Provide the [x, y] coordinate of the cell's center where the given text is located.  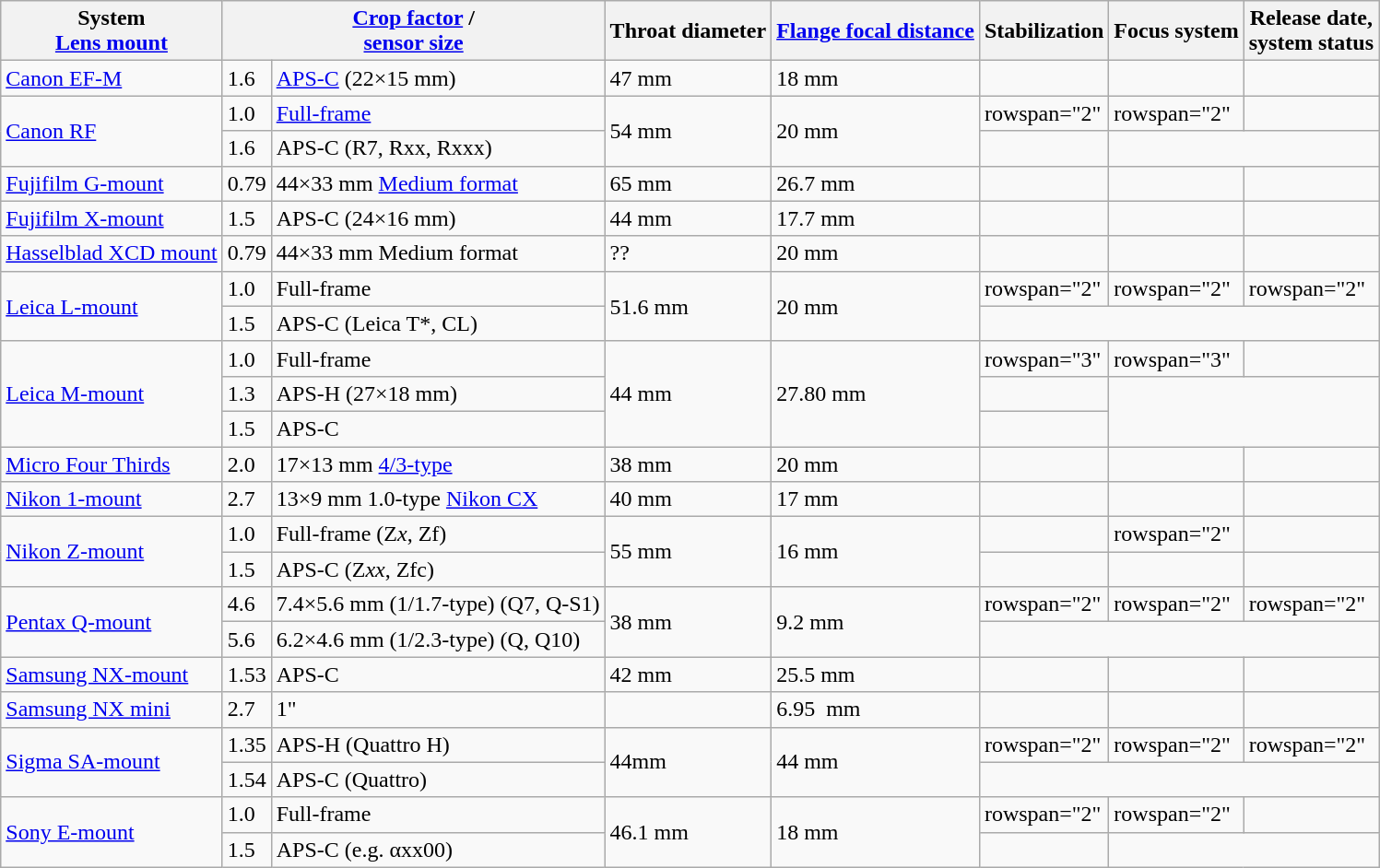
Nikon 1-mount [112, 499]
Fujifilm X-mount [112, 218]
APS-H (Quattro H) [438, 745]
?? [688, 253]
44mm [688, 762]
Hasselblad XCD mount [112, 253]
26.7 mm [876, 183]
APS-C (24×16 mm) [438, 218]
25.5 mm [876, 674]
Flange focal distance [876, 31]
4.6 [247, 604]
65 mm [688, 183]
1" [438, 710]
17.7 mm [876, 218]
Leica L-mount [112, 306]
Canon RF [112, 131]
APS-C (Zxx, Zfc) [438, 569]
17 mm [876, 499]
Crop factor /sensor size [413, 31]
APS-C (22×15 mm) [438, 78]
42 mm [688, 674]
Nikon Z-mount [112, 552]
Canon EF-M [112, 78]
55 mm [688, 552]
1.3 [247, 393]
13×9 mm 1.0-type Nikon CX [438, 499]
16 mm [876, 552]
Stabilization [1044, 31]
1.53 [247, 674]
1.35 [247, 745]
7.4×5.6 mm (1/1.7-type) (Q7, Q-S1) [438, 604]
Throat diameter [688, 31]
5.6 [247, 639]
Pentax Q-mount [112, 622]
47 mm [688, 78]
Fujifilm G-mount [112, 183]
Release date,system status [1311, 31]
9.2 mm [876, 622]
APS-C (R7, Rxx, Rxxx) [438, 148]
17×13 mm 4/3-type [438, 463]
APS-H (27×18 mm) [438, 393]
APS-C (Quattro) [438, 780]
1.54 [247, 780]
54 mm [688, 131]
51.6 mm [688, 306]
Leica M-mount [112, 393]
Samsung NX-mount [112, 674]
46.1 mm [688, 832]
APS-C (e.g. αxx00) [438, 850]
Sigma SA-mount [112, 762]
Micro Four Thirds [112, 463]
Focus system [1176, 31]
APS-C (Leica T*, CL) [438, 323]
40 mm [688, 499]
Full-frame (Zx, Zf) [438, 534]
SystemLens mount [112, 31]
Samsung NX mini [112, 710]
6.95 mm [876, 710]
2.0 [247, 463]
6.2×4.6 mm (1/2.3-type) (Q, Q10) [438, 639]
27.80 mm [876, 393]
Sony E-mount [112, 832]
